Return (X, Y) of the center of cell containing provided text 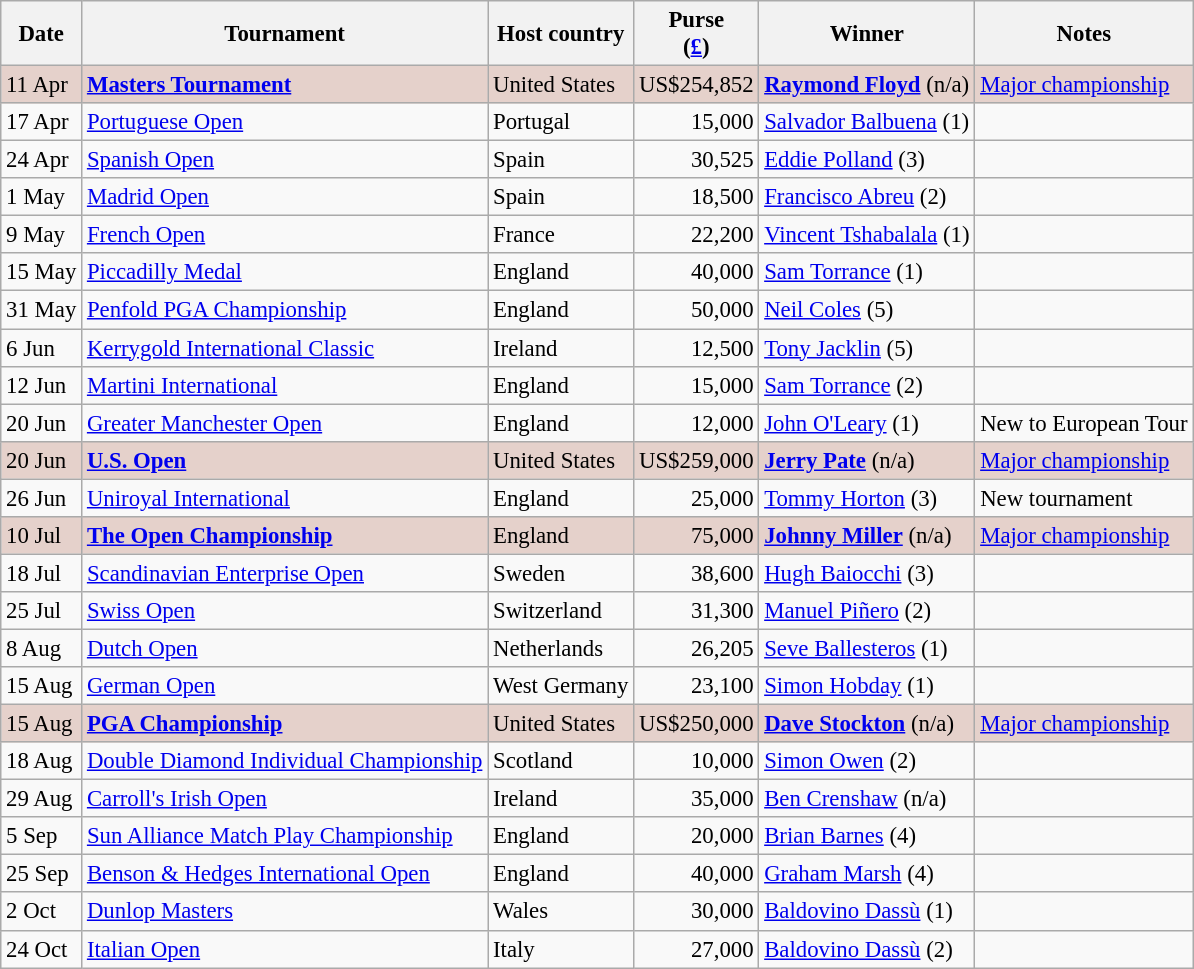
25 Jul (42, 611)
The Open Championship (285, 536)
2 Oct (42, 912)
25 Sep (42, 874)
Tommy Horton (3) (867, 498)
8 Aug (42, 648)
10 Jul (42, 536)
1 May (42, 197)
10,000 (696, 761)
Hugh Baiocchi (3) (867, 573)
24 Oct (42, 949)
Scandinavian Enterprise Open (285, 573)
Greater Manchester Open (285, 423)
Neil Coles (5) (867, 310)
6 Jun (42, 348)
Spanish Open (285, 160)
Graham Marsh (4) (867, 874)
30,000 (696, 912)
Notes (1084, 34)
Sun Alliance Match Play Championship (285, 836)
Benson & Hedges International Open (285, 874)
France (561, 235)
Jerry Pate (n/a) (867, 460)
31 May (42, 310)
New to European Tour (1084, 423)
Dutch Open (285, 648)
Vincent Tshabalala (1) (867, 235)
US$259,000 (696, 460)
US$250,000 (696, 724)
35,000 (696, 799)
15 May (42, 273)
Dave Stockton (n/a) (867, 724)
11 Apr (42, 85)
Dunlop Masters (285, 912)
25,000 (696, 498)
Tony Jacklin (5) (867, 348)
Johnny Miller (n/a) (867, 536)
Wales (561, 912)
Sweden (561, 573)
20,000 (696, 836)
French Open (285, 235)
U.S. Open (285, 460)
Baldovino Dassù (1) (867, 912)
23,100 (696, 686)
New tournament (1084, 498)
5 Sep (42, 836)
Italian Open (285, 949)
50,000 (696, 310)
Double Diamond Individual Championship (285, 761)
Penfold PGA Championship (285, 310)
12 Jun (42, 385)
Salvador Balbuena (1) (867, 122)
Piccadilly Medal (285, 273)
Madrid Open (285, 197)
Tournament (285, 34)
17 Apr (42, 122)
Sam Torrance (1) (867, 273)
18,500 (696, 197)
Seve Ballesteros (1) (867, 648)
Italy (561, 949)
Purse(£) (696, 34)
Brian Barnes (4) (867, 836)
26,205 (696, 648)
Winner (867, 34)
Simon Owen (2) (867, 761)
75,000 (696, 536)
Eddie Polland (3) (867, 160)
Raymond Floyd (n/a) (867, 85)
German Open (285, 686)
12,000 (696, 423)
PGA Championship (285, 724)
Francisco Abreu (2) (867, 197)
38,600 (696, 573)
Scotland (561, 761)
US$254,852 (696, 85)
18 Aug (42, 761)
Manuel Piñero (2) (867, 611)
Martini International (285, 385)
John O'Leary (1) (867, 423)
Portuguese Open (285, 122)
27,000 (696, 949)
Portugal (561, 122)
Simon Hobday (1) (867, 686)
26 Jun (42, 498)
Netherlands (561, 648)
31,300 (696, 611)
Date (42, 34)
30,525 (696, 160)
18 Jul (42, 573)
Masters Tournament (285, 85)
Kerrygold International Classic (285, 348)
Uniroyal International (285, 498)
Host country (561, 34)
Ben Crenshaw (n/a) (867, 799)
Carroll's Irish Open (285, 799)
West Germany (561, 686)
Baldovino Dassù (2) (867, 949)
24 Apr (42, 160)
22,200 (696, 235)
Swiss Open (285, 611)
Sam Torrance (2) (867, 385)
Switzerland (561, 611)
12,500 (696, 348)
29 Aug (42, 799)
9 May (42, 235)
